Find where the given text appears and provide that cell's center as [x, y] coordinate. 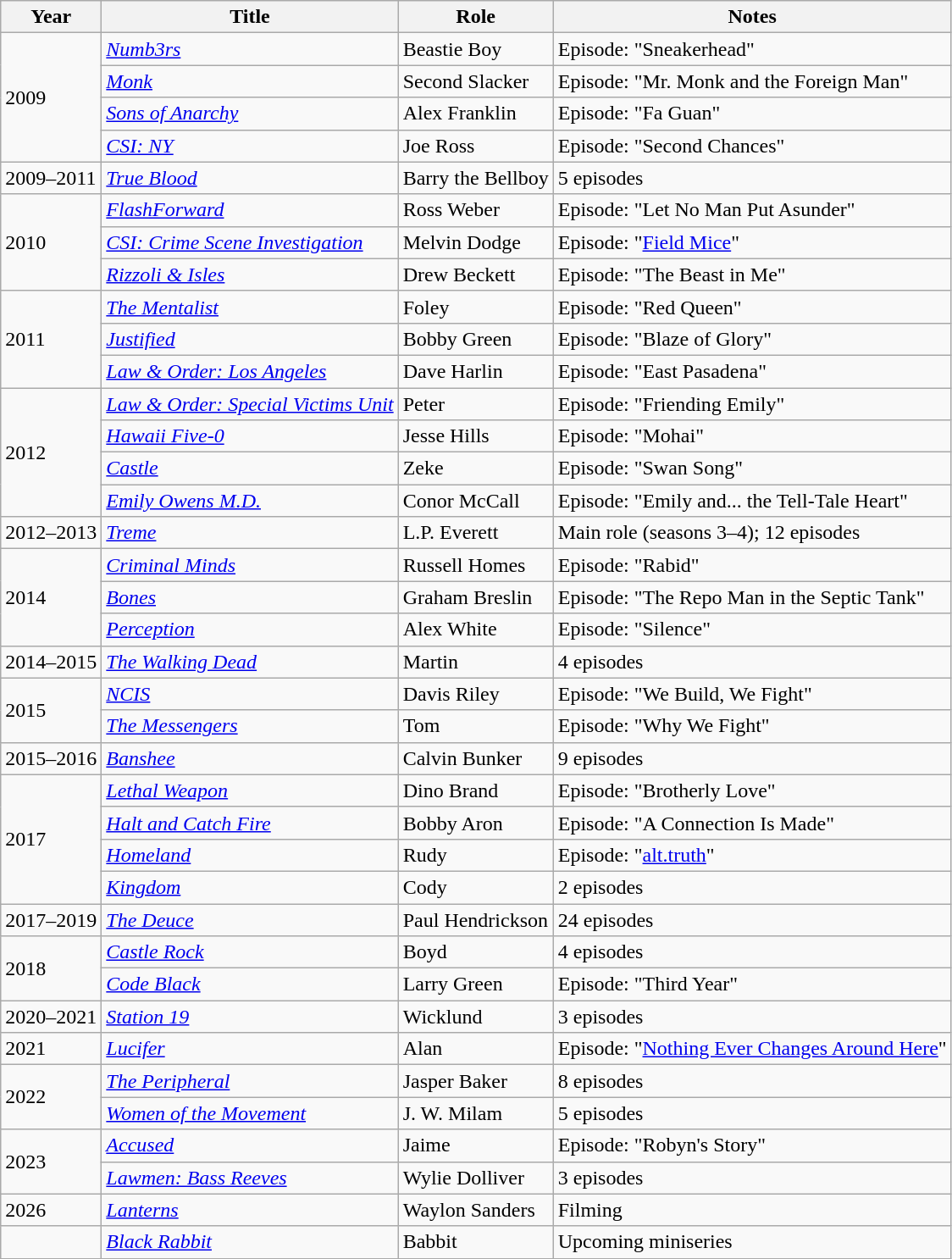
Rizzoli & Isles [250, 275]
NCIS [250, 694]
Second Slacker [476, 81]
Castle [250, 469]
Bobby Green [476, 339]
Episode: "The Repo Man in the Septic Tank" [752, 597]
Episode: "Emily and... the Tell-Tale Heart" [752, 501]
2012 [51, 452]
The Mentalist [250, 307]
L.P. Everett [476, 533]
Barry the Bellboy [476, 178]
Paul Hendrickson [476, 919]
Halt and Catch Fire [250, 823]
2026 [51, 1210]
Notes [752, 17]
Episode: "Fa Guan" [752, 114]
Jesse Hills [476, 436]
Alan [476, 1049]
8 episodes [752, 1081]
Monk [250, 81]
Code Black [250, 984]
2 episodes [752, 887]
Episode: "Blaze of Glory" [752, 339]
Ross Weber [476, 210]
Foley [476, 307]
2014–2015 [51, 662]
Sons of Anarchy [250, 114]
2023 [51, 1162]
CSI: NY [250, 146]
Banshee [250, 758]
Homeland [250, 855]
Jaime [476, 1145]
Episode: "Nothing Ever Changes Around Here" [752, 1049]
Role [476, 17]
Episode: "Why We Fight" [752, 726]
Castle Rock [250, 952]
The Walking Dead [250, 662]
Alex Franklin [476, 114]
Episode: "The Beast in Me" [752, 275]
Law & Order: Los Angeles [250, 371]
Episode: "East Pasadena" [752, 371]
Drew Beckett [476, 275]
Episode: "Sneakerhead" [752, 49]
24 episodes [752, 919]
2015 [51, 710]
Station 19 [250, 1017]
Cody [476, 887]
2011 [51, 339]
Dave Harlin [476, 371]
FlashForward [250, 210]
J. W. Milam [476, 1113]
Lucifer [250, 1049]
Zeke [476, 469]
Lethal Weapon [250, 790]
2017 [51, 839]
Episode: "A Connection Is Made" [752, 823]
2021 [51, 1049]
Martin [476, 662]
Episode: "Brotherly Love" [752, 790]
Filming [752, 1210]
Women of the Movement [250, 1113]
Rudy [476, 855]
Black Rabbit [250, 1242]
Jasper Baker [476, 1081]
Treme [250, 533]
Episode: "alt.truth" [752, 855]
Beastie Boy [476, 49]
Episode: "We Build, We Fight" [752, 694]
Criminal Minds [250, 565]
Alex White [476, 629]
Episode: "Friending Emily" [752, 404]
Episode: "Rabid" [752, 565]
The Messengers [250, 726]
Year [51, 17]
Episode: "Swan Song" [752, 469]
Larry Green [476, 984]
Conor McCall [476, 501]
Episode: "Let No Man Put Asunder" [752, 210]
Law & Order: Special Victims Unit [250, 404]
Babbit [476, 1242]
Dino Brand [476, 790]
Lawmen: Bass Reeves [250, 1178]
Episode: "Mr. Monk and the Foreign Man" [752, 81]
Russell Homes [476, 565]
Episode: "Second Chances" [752, 146]
Hawaii Five-0 [250, 436]
Accused [250, 1145]
Davis Riley [476, 694]
2010 [51, 242]
2018 [51, 968]
Joe Ross [476, 146]
Title [250, 17]
2020–2021 [51, 1017]
2009 [51, 97]
2014 [51, 597]
Justified [250, 339]
Wicklund [476, 1017]
Kingdom [250, 887]
Wylie Dolliver [476, 1178]
2015–2016 [51, 758]
Boyd [476, 952]
Episode: "Robyn's Story" [752, 1145]
2009–2011 [51, 178]
2017–2019 [51, 919]
Numb3rs [250, 49]
Waylon Sanders [476, 1210]
Perception [250, 629]
Episode: "Field Mice" [752, 242]
Lanterns [250, 1210]
Episode: "Mohai" [752, 436]
Tom [476, 726]
9 episodes [752, 758]
2022 [51, 1097]
Bobby Aron [476, 823]
Episode: "Silence" [752, 629]
CSI: Crime Scene Investigation [250, 242]
Melvin Dodge [476, 242]
Emily Owens M.D. [250, 501]
Episode: "Red Queen" [752, 307]
Episode: "Third Year" [752, 984]
Peter [476, 404]
Bones [250, 597]
Main role (seasons 3–4); 12 episodes [752, 533]
Graham Breslin [476, 597]
Calvin Bunker [476, 758]
The Peripheral [250, 1081]
Upcoming miniseries [752, 1242]
The Deuce [250, 919]
True Blood [250, 178]
2012–2013 [51, 533]
